Determine the (X, Y) coordinate at the center of the cell enclosing the given text.  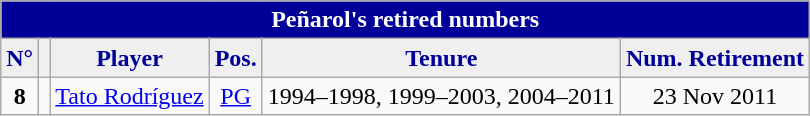
23 Nov 2011 (714, 96)
Tato Rodríguez (130, 96)
N° (20, 58)
Peñarol's retired numbers (406, 20)
Tenure (441, 58)
PG (236, 96)
Num. Retirement (714, 58)
1994–1998, 1999–2003, 2004–2011 (441, 96)
Pos. (236, 58)
Player (130, 58)
8 (20, 96)
